For the text-containing cell, return its midpoint in [x, y] coordinate format. 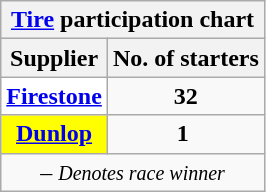
Tire participation chart [133, 20]
1 [186, 134]
No. of starters [186, 58]
– Denotes race winner [133, 172]
32 [186, 96]
Supplier [54, 58]
Firestone [54, 96]
Dunlop [54, 134]
